Find where the given text appears and provide that cell's center as [x, y] coordinate. 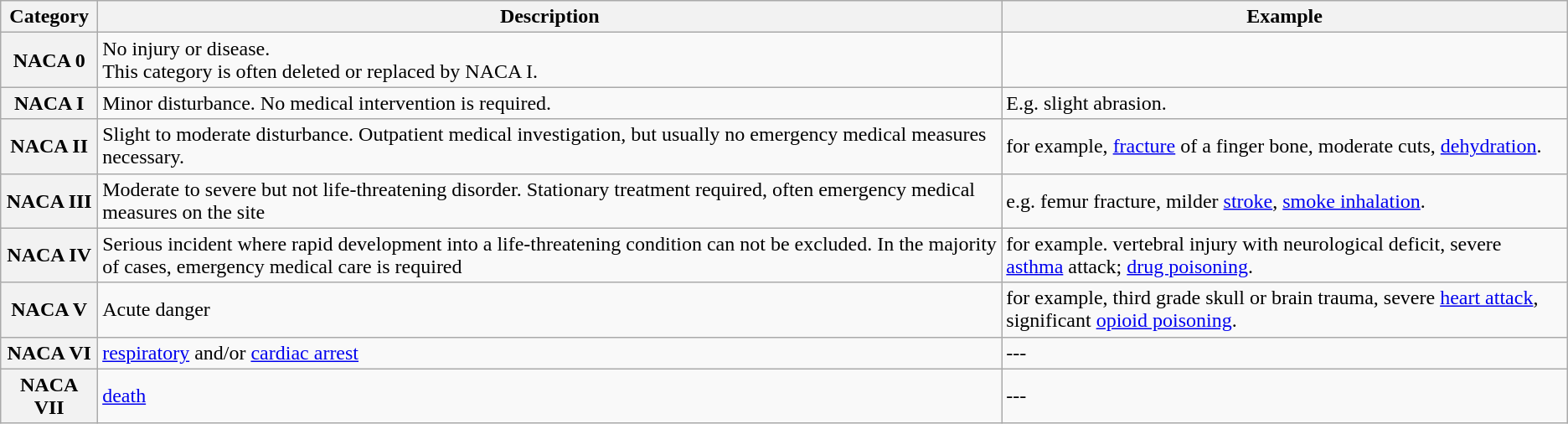
for example. vertebral injury with neurological deficit, severe asthma attack; drug poisoning. [1285, 255]
e.g. femur fracture, milder stroke, smoke inhalation. [1285, 201]
respiratory and/or cardiac arrest [549, 353]
NACA VII [49, 396]
E.g. slight abrasion. [1285, 103]
NACA IV [49, 255]
NACA V [49, 310]
Category [49, 17]
for example, third grade skull or brain trauma, severe heart attack, significant opioid poisoning. [1285, 310]
Example [1285, 17]
for example, fracture of a finger bone, moderate cuts, dehydration. [1285, 146]
death [549, 396]
Moderate to severe but not life-threatening disorder. Stationary treatment required, often emergency medical measures on the site [549, 201]
NACA I [49, 103]
No injury or disease. This category is often deleted or replaced by NACA I. [549, 60]
Acute danger [549, 310]
Description [549, 17]
Minor disturbance. No medical intervention is required. [549, 103]
NACA II [49, 146]
Slight to moderate disturbance. Outpatient medical investigation, but usually no emergency medical measures necessary. [549, 146]
NACA 0 [49, 60]
NACA III [49, 201]
NACA VI [49, 353]
